Detect which cell encompasses the target text, then output its [X, Y] center coordinate. 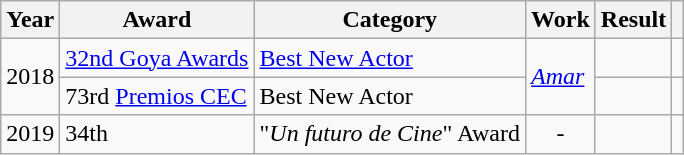
Result [633, 20]
Amar [561, 77]
Year [30, 20]
Work [561, 20]
- [561, 134]
2019 [30, 134]
2018 [30, 77]
Award [157, 20]
"Un futuro de Cine" Award [390, 134]
32nd Goya Awards [157, 58]
73rd Premios CEC [157, 96]
Category [390, 20]
34th [157, 134]
